For the text-containing cell, return its midpoint in [X, Y] coordinate format. 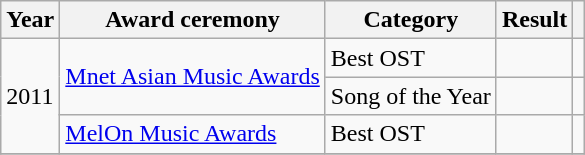
Song of the Year [410, 96]
MelOn Music Awards [193, 134]
Mnet Asian Music Awards [193, 77]
Category [410, 20]
Result [534, 20]
Year [30, 20]
2011 [30, 96]
Award ceremony [193, 20]
